Extract the (x, y) coordinate from the center of the cell holding the provided text.  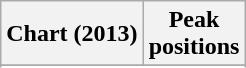
Chart (2013) (72, 34)
Peakpositions (194, 34)
